Scan for the cell matching the given text and deliver its (X, Y) coordinate at center. 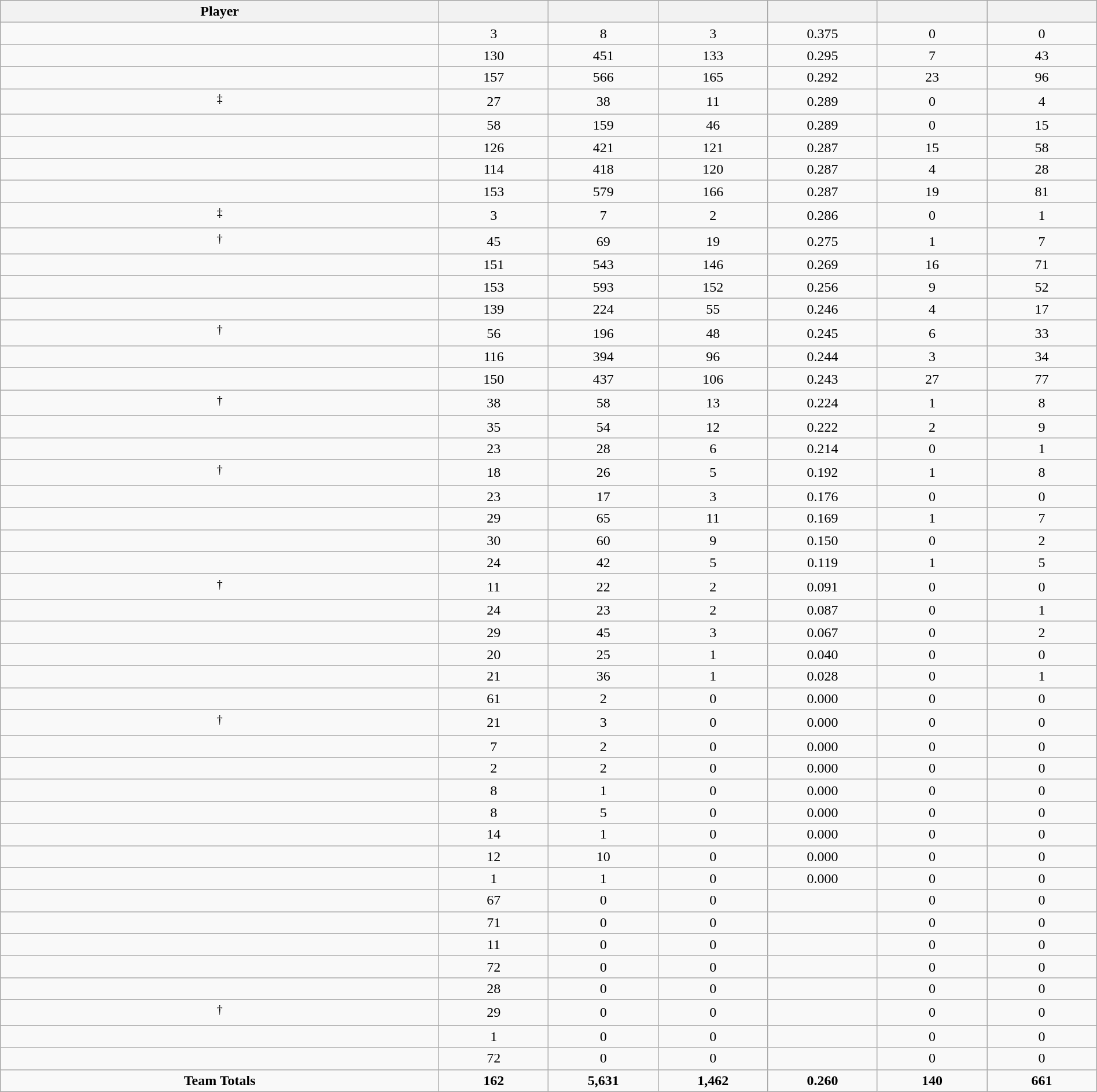
0.292 (823, 78)
0.040 (823, 655)
130 (494, 56)
0.087 (823, 611)
13 (713, 403)
61 (494, 698)
165 (713, 78)
0.214 (823, 448)
69 (603, 241)
34 (1041, 357)
150 (494, 379)
114 (494, 170)
33 (1041, 333)
0.256 (823, 287)
35 (494, 426)
140 (932, 1080)
0.192 (823, 472)
67 (494, 900)
152 (713, 287)
421 (603, 148)
0.028 (823, 676)
43 (1041, 56)
0.269 (823, 265)
65 (603, 519)
48 (713, 333)
1,462 (713, 1080)
10 (603, 856)
0.176 (823, 497)
120 (713, 170)
16 (932, 265)
0.222 (823, 426)
36 (603, 676)
0.260 (823, 1080)
133 (713, 56)
543 (603, 265)
166 (713, 192)
Team Totals (220, 1080)
0.169 (823, 519)
0.224 (823, 403)
55 (713, 309)
139 (494, 309)
0.150 (823, 541)
0.243 (823, 379)
26 (603, 472)
566 (603, 78)
661 (1041, 1080)
593 (603, 287)
106 (713, 379)
146 (713, 265)
14 (494, 834)
Player (220, 12)
0.275 (823, 241)
0.286 (823, 215)
0.246 (823, 309)
151 (494, 265)
46 (713, 126)
418 (603, 170)
42 (603, 562)
56 (494, 333)
116 (494, 357)
81 (1041, 192)
25 (603, 655)
0.244 (823, 357)
54 (603, 426)
159 (603, 126)
126 (494, 148)
22 (603, 587)
18 (494, 472)
0.091 (823, 587)
0.067 (823, 633)
0.119 (823, 562)
157 (494, 78)
162 (494, 1080)
196 (603, 333)
0.245 (823, 333)
60 (603, 541)
52 (1041, 287)
20 (494, 655)
0.295 (823, 56)
30 (494, 541)
121 (713, 148)
77 (1041, 379)
437 (603, 379)
451 (603, 56)
579 (603, 192)
394 (603, 357)
0.375 (823, 34)
5,631 (603, 1080)
224 (603, 309)
